Return the [x, y] coordinate for the center point of the cell that contains the specified text.  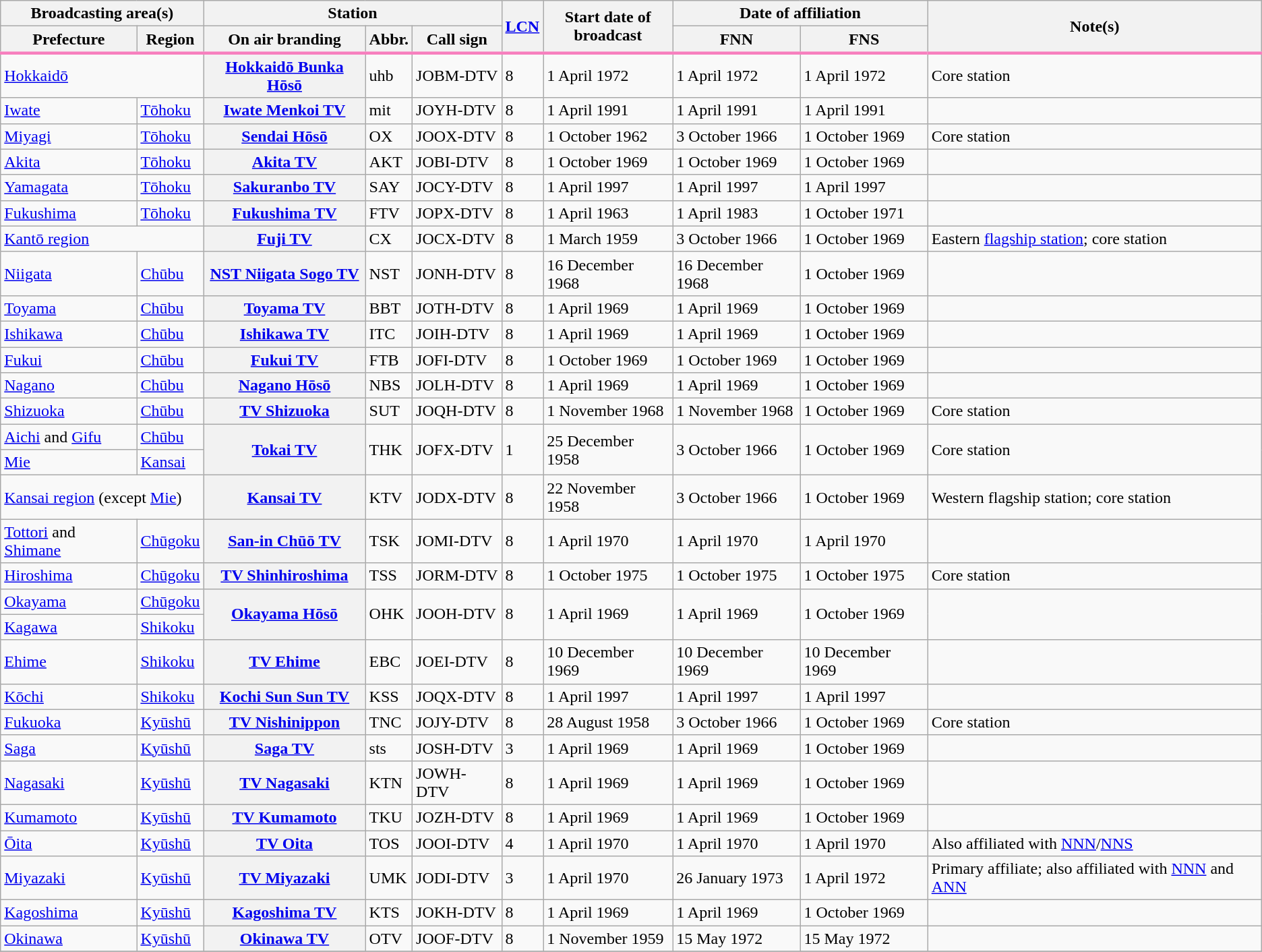
Fukuoka [69, 722]
1 March 1959 [608, 239]
On air branding [284, 40]
Kagoshima TV [284, 913]
JOOH-DTV [457, 614]
KTV [389, 498]
Abbr. [389, 40]
Akita TV [284, 162]
THK [389, 450]
Fuji TV [284, 239]
TV Nishinippon [284, 722]
JOQX-DTV [457, 696]
Aichi and Gifu [69, 437]
Okayama Hōsō [284, 614]
uhb [389, 76]
22 November 1958 [608, 498]
Kansai [170, 463]
JOSH-DTV [457, 748]
Tottori and Shimane [69, 541]
Nagano [69, 386]
4 [522, 843]
JORM-DTV [457, 576]
Kansai region (except Mie) [102, 498]
Kansai TV [284, 498]
JOMI-DTV [457, 541]
JONH-DTV [457, 274]
FTV [389, 213]
Okinawa [69, 939]
Fukui [69, 359]
Eastern flagship station; core station [1095, 239]
Mie [69, 463]
TV Ehime [284, 662]
Also affiliated with NNN/NNS [1095, 843]
1 April 1963 [608, 213]
Fukui TV [284, 359]
Okayama [69, 601]
JOFX-DTV [457, 450]
Toyama TV [284, 308]
TNC [389, 722]
JOYH-DTV [457, 111]
Yamagata [69, 187]
JOBM-DTV [457, 76]
JODI-DTV [457, 878]
FNS [864, 40]
Kagawa [69, 627]
TV Miyazaki [284, 878]
JOIH-DTV [457, 334]
Toyama [69, 308]
SUT [389, 411]
FTB [389, 359]
TOS [389, 843]
BBT [389, 308]
Iwate [69, 111]
JOEI-DTV [457, 662]
TV Kumamoto [284, 817]
Hokkaidō Bunka Hōsō [284, 76]
JOFI-DTV [457, 359]
1 November 1959 [608, 939]
Shizuoka [69, 411]
Call sign [457, 40]
1 April 1983 [736, 213]
Hiroshima [69, 576]
Kumamoto [69, 817]
1 October 1971 [864, 213]
AKT [389, 162]
JOOX-DTV [457, 136]
UMK [389, 878]
OTV [389, 939]
JOOF-DTV [457, 939]
Kagoshima [69, 913]
FNN [736, 40]
JOKH-DTV [457, 913]
TKU [389, 817]
TV Shizuoka [284, 411]
KSS [389, 696]
26 January 1973 [736, 878]
NBS [389, 386]
SAY [389, 187]
Miyagi [69, 136]
Nagasaki [69, 782]
JOQH-DTV [457, 411]
Region [170, 40]
Broadcasting area(s) [102, 13]
San-in Chūō TV [284, 541]
JODX-DTV [457, 498]
LCN [522, 27]
mit [389, 111]
EBC [389, 662]
Date of affiliation [801, 13]
Start date ofbroadcast [608, 27]
1 October 1962 [608, 136]
Iwate Menkoi TV [284, 111]
Station [353, 13]
Note(s) [1095, 27]
JOLH-DTV [457, 386]
JOBI-DTV [457, 162]
CX [389, 239]
TSK [389, 541]
NST Niigata Sogo TV [284, 274]
Miyazaki [69, 878]
Nagano Hōsō [284, 386]
1 [522, 450]
Kantō region [102, 239]
ITC [389, 334]
25 December 1958 [608, 450]
Sendai Hōsō [284, 136]
Ehime [69, 662]
Okinawa TV [284, 939]
Saga TV [284, 748]
JOCX-DTV [457, 239]
Akita [69, 162]
Ōita [69, 843]
Sakuranbo TV [284, 187]
Saga [69, 748]
JOPX-DTV [457, 213]
NST [389, 274]
JOTH-DTV [457, 308]
Kōchi [69, 696]
Fukushima [69, 213]
JOCY-DTV [457, 187]
TV Oita [284, 843]
28 August 1958 [608, 722]
OX [389, 136]
Niigata [69, 274]
Western flagship station; core station [1095, 498]
TV Nagasaki [284, 782]
Fukushima TV [284, 213]
Hokkaidō [102, 76]
KTS [389, 913]
sts [389, 748]
Kochi Sun Sun TV [284, 696]
JOWH-DTV [457, 782]
Tokai TV [284, 450]
TSS [389, 576]
JOJY-DTV [457, 722]
Primary affiliate; also affiliated with NNN and ANN [1095, 878]
Prefecture [69, 40]
Ishikawa [69, 334]
JOOI-DTV [457, 843]
Ishikawa TV [284, 334]
JOZH-DTV [457, 817]
TV Shinhiroshima [284, 576]
KTN [389, 782]
OHK [389, 614]
